Locate the cell with the specified text and output its [X, Y] center coordinate. 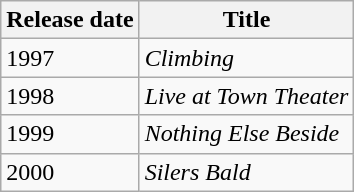
1998 [70, 96]
Live at Town Theater [246, 96]
Silers Bald [246, 172]
Nothing Else Beside [246, 134]
1999 [70, 134]
Title [246, 20]
Climbing [246, 58]
1997 [70, 58]
2000 [70, 172]
Release date [70, 20]
